For the text-containing cell, return its midpoint in [x, y] coordinate format. 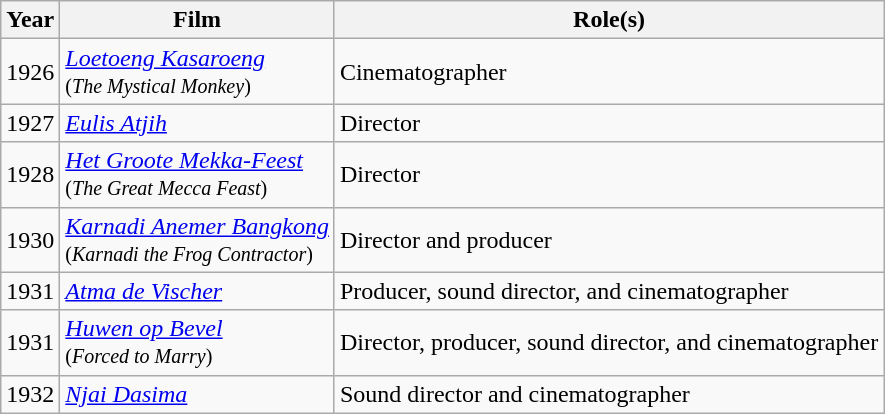
Role(s) [608, 20]
Njai Dasima [198, 394]
Het Groote Mekka-Feest(The Great Mecca Feast) [198, 174]
Eulis Atjih [198, 123]
1927 [30, 123]
1926 [30, 72]
Year [30, 20]
Atma de Vischer [198, 291]
Director, producer, sound director, and cinematographer [608, 342]
1930 [30, 240]
Producer, sound director, and cinematographer [608, 291]
Director and producer [608, 240]
Sound director and cinematographer [608, 394]
1928 [30, 174]
Loetoeng Kasaroeng(The Mystical Monkey) [198, 72]
1932 [30, 394]
Cinematographer [608, 72]
Karnadi Anemer Bangkong (Karnadi the Frog Contractor) [198, 240]
Huwen op Bevel (Forced to Marry) [198, 342]
Film [198, 20]
